From the cell containing the given text, extract its center point as (x, y) coordinate. 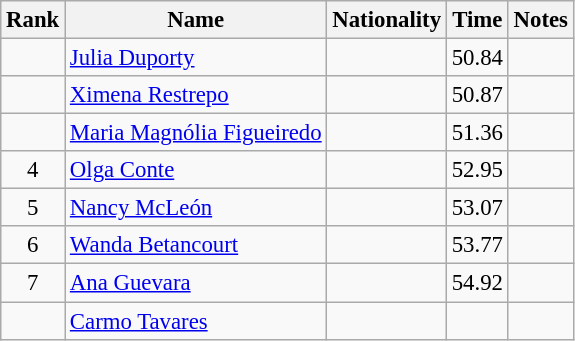
Nancy McLeón (196, 208)
4 (33, 170)
50.87 (477, 95)
6 (33, 245)
51.36 (477, 133)
Ximena Restrepo (196, 95)
7 (33, 283)
Ana Guevara (196, 283)
Olga Conte (196, 170)
Carmo Tavares (196, 321)
53.77 (477, 245)
50.84 (477, 58)
Time (477, 20)
5 (33, 208)
Rank (33, 20)
Wanda Betancourt (196, 245)
Nationality (386, 20)
Name (196, 20)
Maria Magnólia Figueiredo (196, 133)
Notes (540, 20)
54.92 (477, 283)
53.07 (477, 208)
Julia Duporty (196, 58)
52.95 (477, 170)
